Return the (x, y) coordinate for the center point of the cell that contains the specified text.  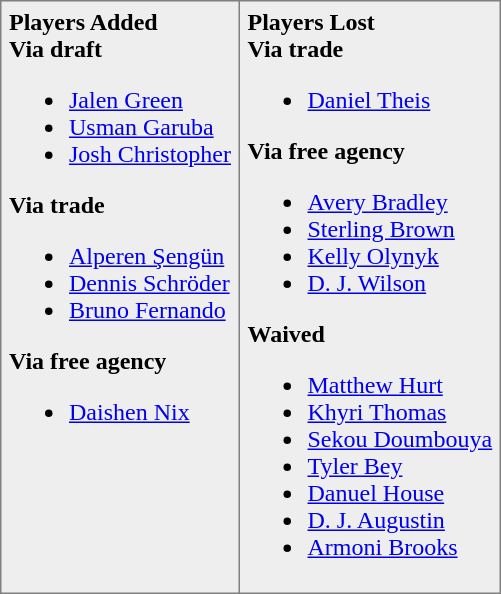
Players AddedVia draftJalen GreenUsman GarubaJosh ChristopherVia tradeAlperen ŞengünDennis SchröderBruno FernandoVia free agencyDaishen Nix (120, 297)
